Return the (X, Y) coordinate for the center point of the cell that contains the specified text.  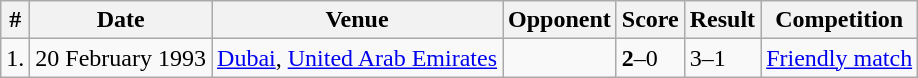
2–0 (650, 58)
20 February 1993 (121, 58)
Friendly match (840, 58)
Competition (840, 20)
1. (16, 58)
Opponent (560, 20)
Score (650, 20)
# (16, 20)
Venue (358, 20)
3–1 (722, 58)
Result (722, 20)
Date (121, 20)
Dubai, United Arab Emirates (358, 58)
